Extract the (x, y) coordinate from the center of the cell holding the provided text.  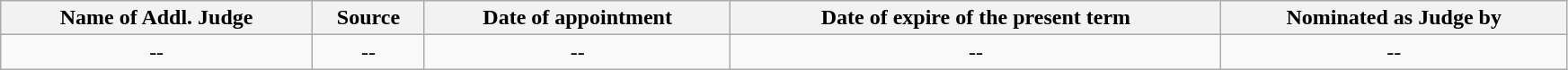
Date of appointment (577, 18)
Date of expire of the present term (976, 18)
Name of Addl. Judge (156, 18)
Nominated as Judge by (1395, 18)
Source (368, 18)
